Output the (x, y) coordinate of the center of the cell containing the given text.  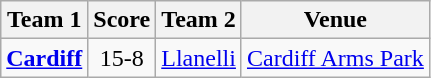
Llanelli (199, 58)
Team 2 (199, 20)
Cardiff (44, 58)
Cardiff Arms Park (335, 58)
Team 1 (44, 20)
Score (122, 20)
Venue (335, 20)
15-8 (122, 58)
